Search for the cell housing the specified text and yield its [X, Y] center coordinate. 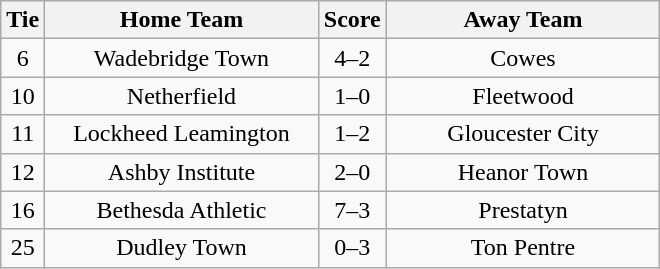
11 [23, 134]
12 [23, 172]
Score [352, 20]
Ashby Institute [182, 172]
Fleetwood [523, 96]
Prestatyn [523, 210]
Heanor Town [523, 172]
Ton Pentre [523, 248]
6 [23, 58]
2–0 [352, 172]
Lockheed Leamington [182, 134]
0–3 [352, 248]
10 [23, 96]
Bethesda Athletic [182, 210]
Gloucester City [523, 134]
25 [23, 248]
1–2 [352, 134]
Dudley Town [182, 248]
4–2 [352, 58]
1–0 [352, 96]
Tie [23, 20]
Home Team [182, 20]
Netherfield [182, 96]
Wadebridge Town [182, 58]
7–3 [352, 210]
Cowes [523, 58]
Away Team [523, 20]
16 [23, 210]
